From the cell containing the given text, extract its center point as [x, y] coordinate. 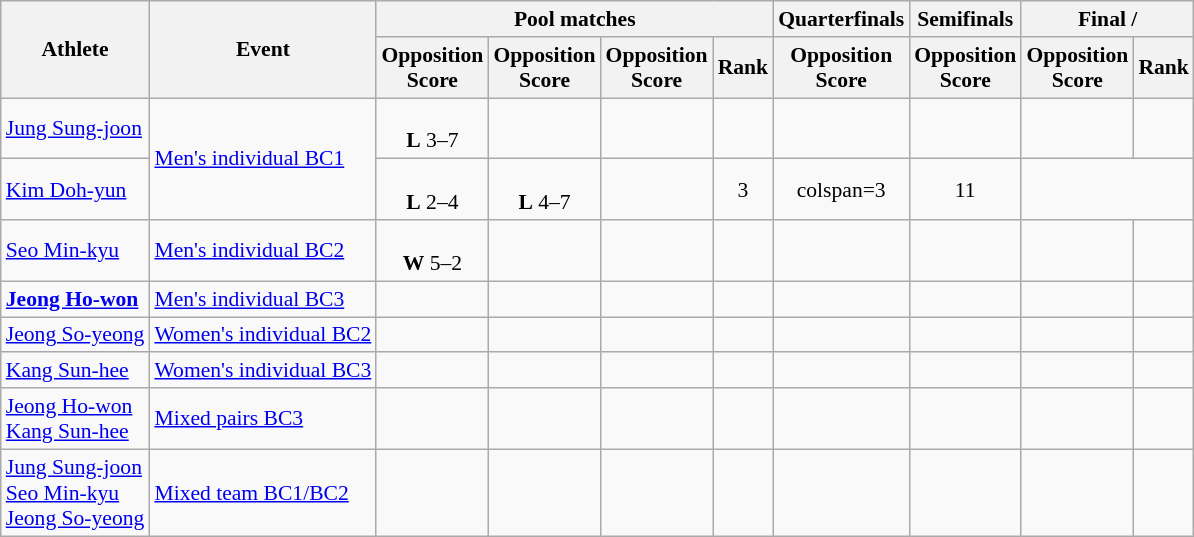
Athlete [76, 50]
L 3–7 [432, 128]
Pool matches [574, 19]
Jeong Ho-wonKang Sun-hee [76, 418]
Jeong So-yeong [76, 335]
Final / [1108, 19]
L 2–4 [432, 190]
Mixed pairs BC3 [262, 418]
colspan=3 [841, 190]
Jung Sung-joon [76, 128]
L 4–7 [544, 190]
Women's individual BC3 [262, 371]
Quarterfinals [841, 19]
Men's individual BC2 [262, 250]
Mixed team BC1/BC2 [262, 492]
Men's individual BC1 [262, 159]
Seo Min-kyu [76, 250]
Jung Sung-joonSeo Min-kyuJeong So-yeong [76, 492]
Event [262, 50]
Men's individual BC3 [262, 299]
W 5–2 [432, 250]
Jeong Ho-won [76, 299]
3 [744, 190]
11 [965, 190]
Kim Doh-yun [76, 190]
Women's individual BC2 [262, 335]
Semifinals [965, 19]
Kang Sun-hee [76, 371]
